Find where the given text appears and provide that cell's center as (X, Y) coordinate. 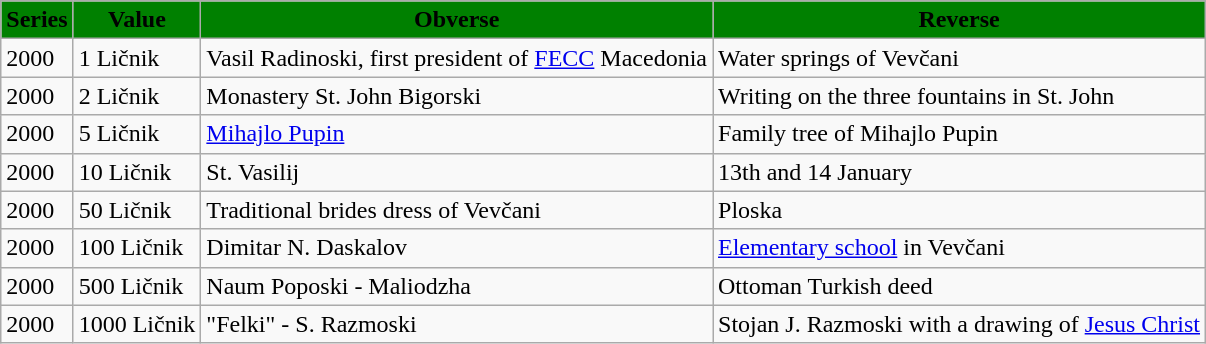
50 Ličnik (137, 210)
Obverse (457, 20)
1000 Ličnik (137, 324)
Writing on the three fountains in St. John (958, 96)
Ploska (958, 210)
Naum Poposki - Maliodzha (457, 286)
Reverse (958, 20)
Elementary school in Vevčani (958, 248)
5 Ličnik (137, 134)
"Felki" - S. Razmoski (457, 324)
Stojan J. Razmoski with a drawing of Jesus Christ (958, 324)
13th and 14 January (958, 172)
Vasil Radinoski, first president of FECC Macedonia (457, 58)
500 Ličnik (137, 286)
Water springs of Vevčani (958, 58)
10 Ličnik (137, 172)
St. Vasilij (457, 172)
Family tree of Mihajlo Pupin (958, 134)
Ottoman Turkish deed (958, 286)
Monastery St. John Bigorski (457, 96)
Series (37, 20)
Mihajlo Pupin (457, 134)
100 Ličnik (137, 248)
1 Ličnik (137, 58)
Dimitar N. Daskalov (457, 248)
Traditional brides dress of Vevčani (457, 210)
2 Ličnik (137, 96)
Value (137, 20)
